Extract the (X, Y) coordinate from the center of the cell holding the provided text.  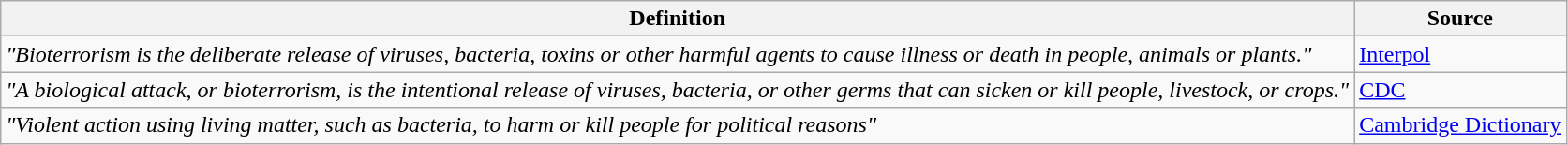
Source (1460, 19)
"Bioterrorism is the deliberate release of viruses, bacteria, toxins or other harmful agents to cause illness or death in people, animals or plants." (678, 54)
CDC (1460, 90)
"Violent action using living matter, such as bacteria, to harm or kill people for political reasons" (678, 125)
Definition (678, 19)
Interpol (1460, 54)
Cambridge Dictionary (1460, 125)
